Return the (x, y) coordinate for the center point of the cell that contains the specified text.  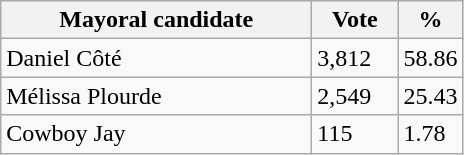
25.43 (430, 96)
58.86 (430, 58)
1.78 (430, 134)
% (430, 20)
Cowboy Jay (156, 134)
Mélissa Plourde (156, 96)
115 (355, 134)
2,549 (355, 96)
3,812 (355, 58)
Daniel Côté (156, 58)
Mayoral candidate (156, 20)
Vote (355, 20)
